Return the (X, Y) coordinate for the center point of the cell that contains the specified text.  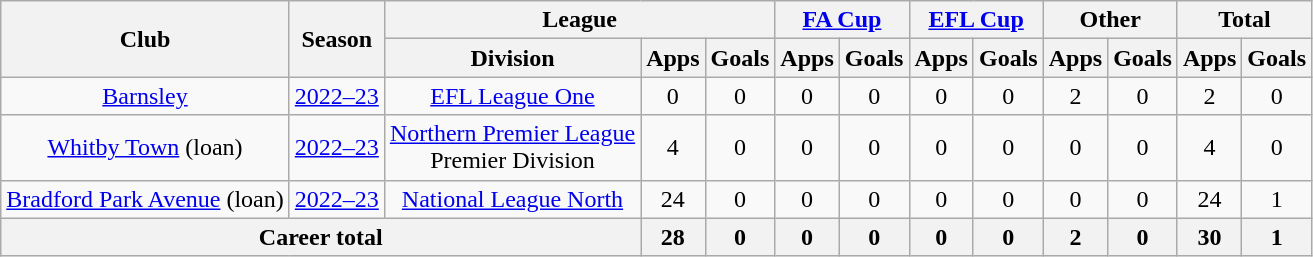
EFL League One (512, 96)
FA Cup (842, 20)
League (579, 20)
Other (1110, 20)
30 (1209, 237)
Bradford Park Avenue (loan) (146, 199)
28 (673, 237)
Barnsley (146, 96)
Club (146, 39)
Season (336, 39)
Total (1244, 20)
National League North (512, 199)
EFL Cup (976, 20)
Career total (321, 237)
Division (512, 58)
Northern Premier LeaguePremier Division (512, 148)
Whitby Town (loan) (146, 148)
